For the text-containing cell, return its midpoint in (X, Y) coordinate format. 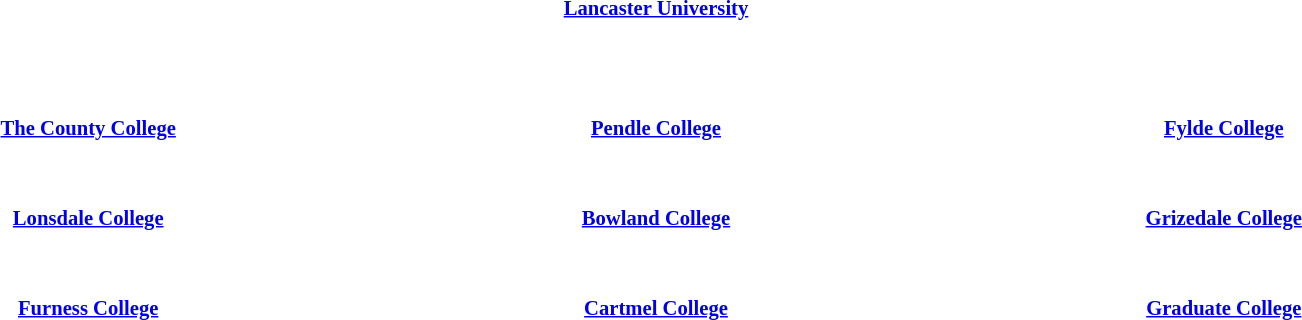
Bowland College (656, 218)
Pendle College (656, 128)
